For the text-containing cell, return its midpoint in (X, Y) coordinate format. 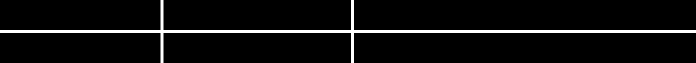
WCHA Record (258, 15)
15–5–0, 10–5–1, 1–2–0, 0–0–0 (526, 48)
Overall Record (80, 15)
18–9–1–0 (55 pts.) (258, 48)
Home, Away, Neutral, Exhibition (526, 15)
26–12–1 (80, 48)
